Capture the cell that displays the provided text and extract its [X, Y] central coordinate. 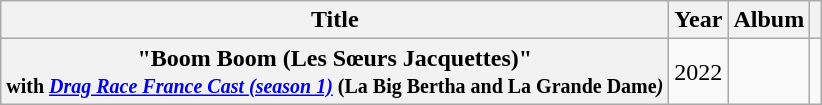
2022 [698, 72]
Year [698, 20]
"Boom Boom (Les Sœurs Jacquettes)"with Drag Race France Cast (season 1) (La Big Bertha and La Grande Dame) [335, 72]
Album [769, 20]
Title [335, 20]
